Detect which cell encompasses the target text, then output its (x, y) center coordinate. 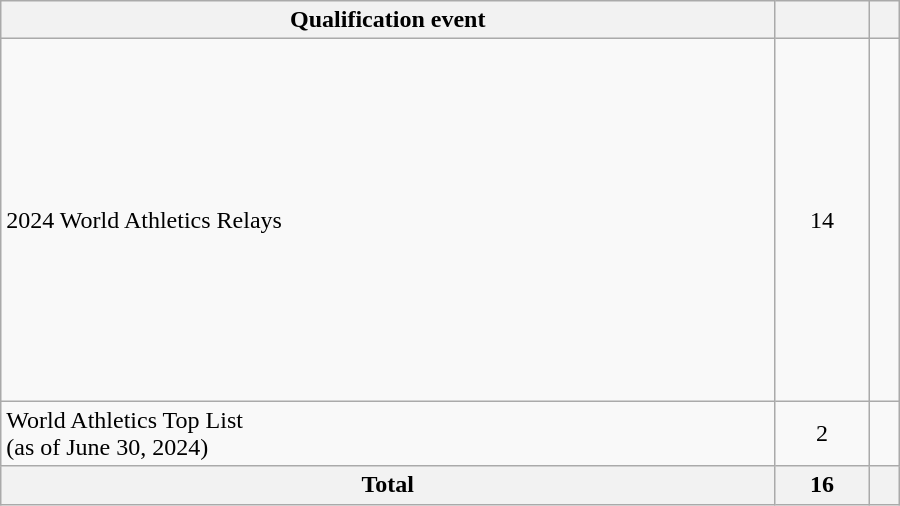
Total (388, 485)
World Athletics Top List(as of June 30, 2024) (388, 434)
14 (822, 220)
Qualification event (388, 20)
2 (822, 434)
16 (822, 485)
2024 World Athletics Relays (388, 220)
